Provide the (X, Y) coordinate of the cell's center where the given text is located.  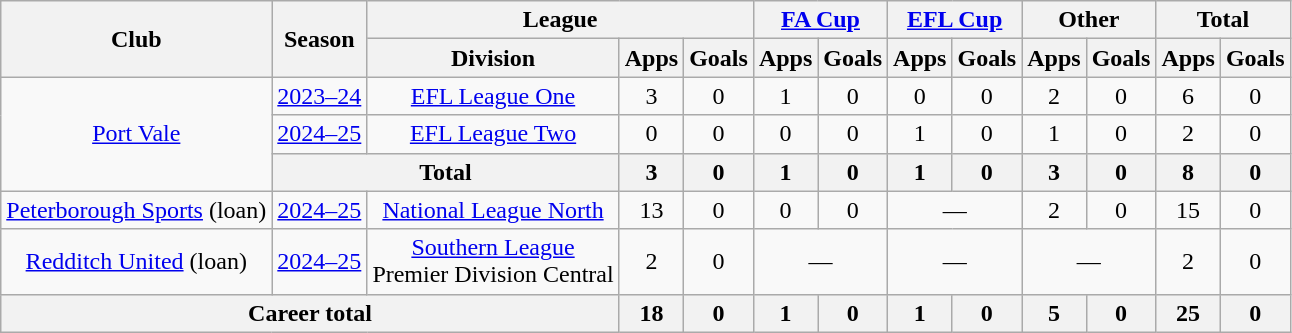
EFL League One (493, 96)
18 (651, 313)
13 (651, 210)
National League North (493, 210)
25 (1188, 313)
EFL Cup (955, 20)
FA Cup (820, 20)
8 (1188, 172)
Other (1089, 20)
15 (1188, 210)
Division (493, 58)
Southern LeaguePremier Division Central (493, 262)
5 (1054, 313)
Club (136, 39)
6 (1188, 96)
League (560, 20)
Port Vale (136, 134)
Career total (310, 313)
Peterborough Sports (loan) (136, 210)
Season (320, 39)
Redditch United (loan) (136, 262)
2023–24 (320, 96)
EFL League Two (493, 134)
